Identify which cell holds the provided text, then report its (x, y) central coordinate. 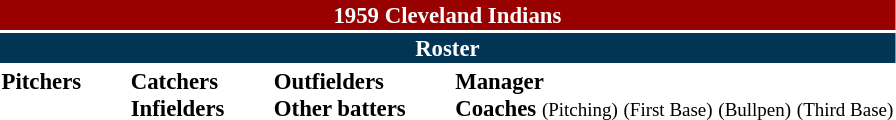
Roster (448, 48)
1959 Cleveland Indians (448, 15)
